Detect which cell encompasses the target text, then output its [x, y] center coordinate. 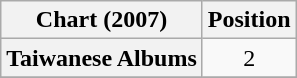
Position [249, 20]
Taiwanese Albums [102, 58]
Chart (2007) [102, 20]
2 [249, 58]
